Provide the (X, Y) coordinate of the cell's center where the given text is located.  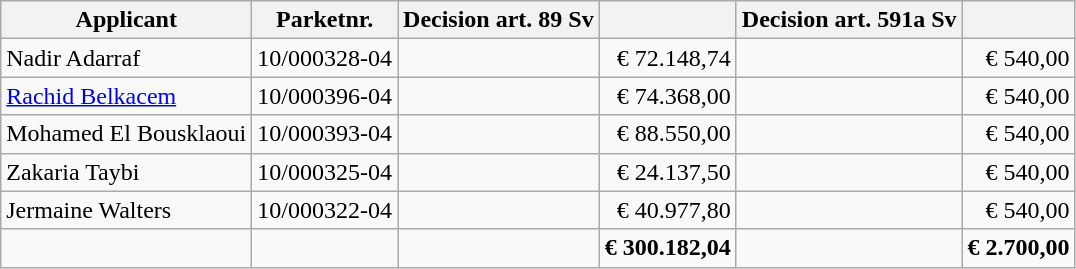
€ 74.368,00 (668, 96)
€ 88.550,00 (668, 134)
€ 2.700,00 (1018, 248)
Applicant (126, 20)
Zakaria Taybi (126, 172)
Rachid Belkacem (126, 96)
Nadir Adarraf (126, 58)
10/000393-04 (325, 134)
€ 24.137,50 (668, 172)
10/000322-04 (325, 210)
€ 40.977,80 (668, 210)
€ 72.148,74 (668, 58)
Mohamed El Bousklaoui (126, 134)
Decision art. 591a Sv (849, 20)
10/000328-04 (325, 58)
10/000396-04 (325, 96)
Decision art. 89 Sv (499, 20)
€ 300.182,04 (668, 248)
Jermaine Walters (126, 210)
Parketnr. (325, 20)
10/000325-04 (325, 172)
